For the text-containing cell, return its midpoint in [X, Y] coordinate format. 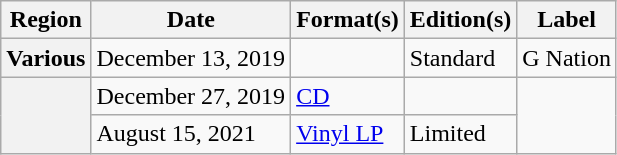
December 27, 2019 [191, 96]
Date [191, 20]
December 13, 2019 [191, 58]
Limited [460, 134]
CD [348, 96]
Standard [460, 58]
G Nation [567, 58]
August 15, 2021 [191, 134]
Label [567, 20]
Various [46, 58]
Format(s) [348, 20]
Edition(s) [460, 20]
Region [46, 20]
Vinyl LP [348, 134]
